Provide the [x, y] coordinate of the cell's center where the given text is located.  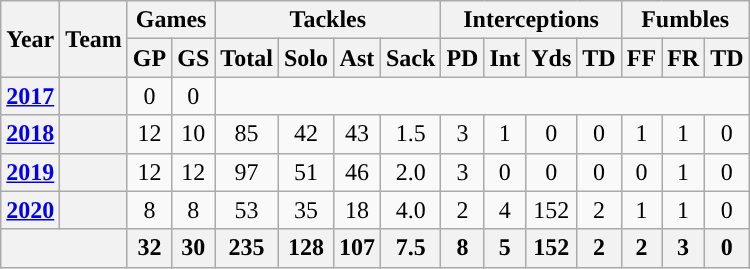
Tackles [328, 20]
32 [149, 248]
51 [306, 172]
42 [306, 134]
1.5 [410, 134]
5 [505, 248]
Ast [356, 58]
Sack [410, 58]
2018 [30, 134]
FF [641, 58]
2017 [30, 96]
Total [247, 58]
GP [149, 58]
10 [194, 134]
2019 [30, 172]
7.5 [410, 248]
Team [94, 39]
85 [247, 134]
97 [247, 172]
18 [356, 210]
2.0 [410, 172]
128 [306, 248]
235 [247, 248]
Solo [306, 58]
PD [462, 58]
2020 [30, 210]
4 [505, 210]
35 [306, 210]
FR [684, 58]
GS [194, 58]
46 [356, 172]
107 [356, 248]
Fumbles [685, 20]
43 [356, 134]
Year [30, 39]
Yds [552, 58]
Int [505, 58]
4.0 [410, 210]
53 [247, 210]
Games [170, 20]
30 [194, 248]
Interceptions [531, 20]
